Pinpoint the cell where the given text exists, returning its [X, Y] midpoint coordinate. 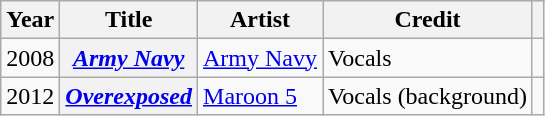
Title [129, 20]
Maroon 5 [260, 96]
Credit [428, 20]
Vocals (background) [428, 96]
Artist [260, 20]
Year [30, 20]
2008 [30, 58]
Vocals [428, 58]
2012 [30, 96]
Overexposed [129, 96]
